Pinpoint the cell where the given text exists, returning its (x, y) midpoint coordinate. 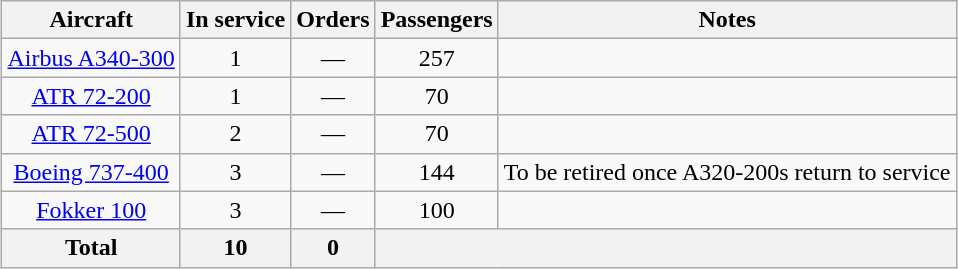
Total (91, 248)
144 (436, 172)
Aircraft (91, 20)
2 (235, 134)
Boeing 737-400 (91, 172)
0 (333, 248)
Passengers (436, 20)
ATR 72-500 (91, 134)
Airbus A340-300 (91, 58)
ATR 72-200 (91, 96)
In service (235, 20)
Notes (727, 20)
257 (436, 58)
Orders (333, 20)
100 (436, 210)
Fokker 100 (91, 210)
To be retired once A320-200s return to service (727, 172)
10 (235, 248)
